Find where the given text appears and provide that cell's center as (X, Y) coordinate. 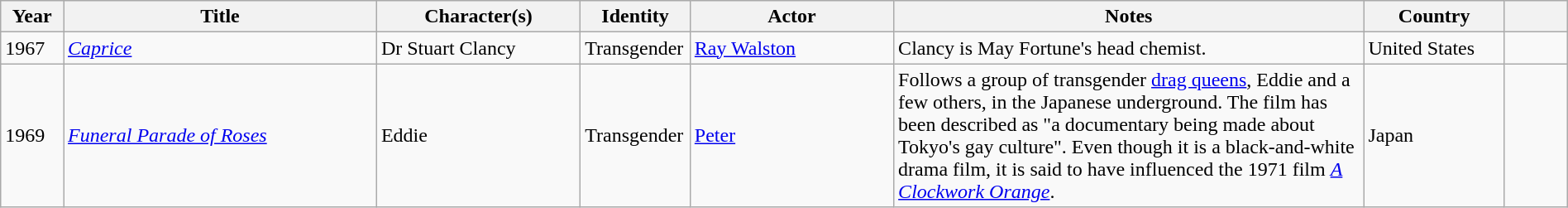
1967 (32, 48)
1969 (32, 136)
Ray Walston (791, 48)
Country (1434, 17)
Notes (1129, 17)
Actor (791, 17)
United States (1434, 48)
Funeral Parade of Roses (220, 136)
Japan (1434, 136)
Peter (791, 136)
Caprice (220, 48)
Eddie (478, 136)
Dr Stuart Clancy (478, 48)
Character(s) (478, 17)
Identity (635, 17)
Title (220, 17)
Clancy is May Fortune's head chemist. (1129, 48)
Year (32, 17)
